Return the [X, Y] coordinate for the center point of the cell that contains the specified text.  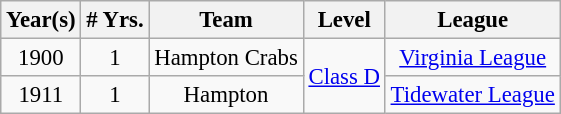
1900 [41, 58]
Class D [344, 76]
Year(s) [41, 20]
Tidewater League [472, 95]
League [472, 20]
Virginia League [472, 58]
Team [226, 20]
1911 [41, 95]
# Yrs. [115, 20]
Hampton Crabs [226, 58]
Level [344, 20]
Hampton [226, 95]
